Search for the cell housing the specified text and yield its [X, Y] center coordinate. 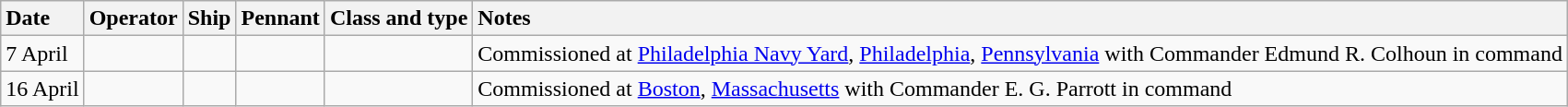
16 April [42, 89]
7 April [42, 53]
Ship [209, 18]
Date [42, 18]
Commissioned at Philadelphia Navy Yard, Philadelphia, Pennsylvania with Commander Edmund R. Colhoun in command [1020, 53]
Notes [1020, 18]
Pennant [280, 18]
Operator [133, 18]
Commissioned at Boston, Massachusetts with Commander E. G. Parrott in command [1020, 89]
Class and type [398, 18]
